For the text-containing cell, return its midpoint in [X, Y] coordinate format. 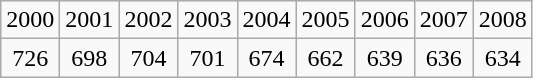
698 [90, 58]
2002 [148, 20]
662 [326, 58]
2006 [384, 20]
2005 [326, 20]
2004 [266, 20]
674 [266, 58]
2003 [208, 20]
634 [502, 58]
2008 [502, 20]
704 [148, 58]
2007 [444, 20]
639 [384, 58]
701 [208, 58]
636 [444, 58]
2000 [30, 20]
2001 [90, 20]
726 [30, 58]
